Identify which cell holds the provided text, then report its [x, y] central coordinate. 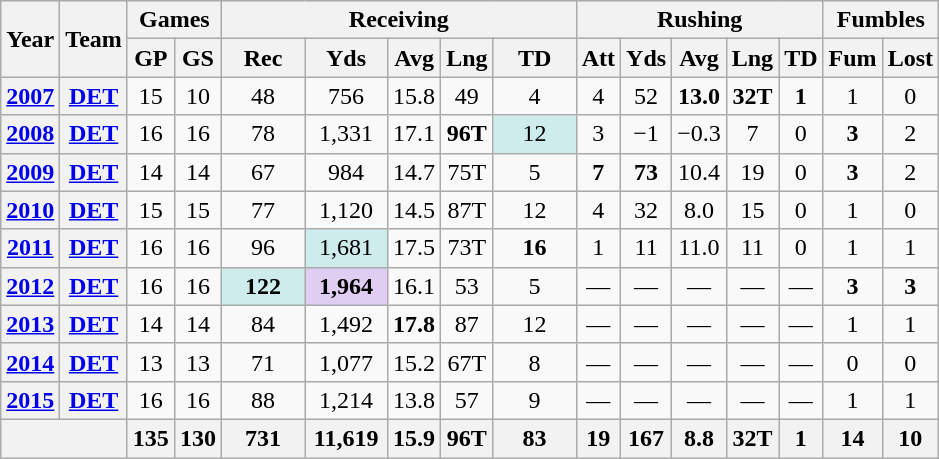
52 [646, 96]
78 [262, 134]
16.1 [414, 286]
73 [646, 172]
49 [467, 96]
Games [174, 20]
1,492 [346, 324]
2008 [30, 134]
−0.3 [700, 134]
83 [534, 438]
Rushing [700, 20]
2015 [30, 400]
756 [346, 96]
11.0 [700, 248]
13.0 [700, 96]
10.4 [700, 172]
53 [467, 286]
731 [262, 438]
2009 [30, 172]
Lost [910, 58]
17.1 [414, 134]
Team [94, 39]
1,964 [346, 286]
1,120 [346, 210]
1,681 [346, 248]
2011 [30, 248]
87 [467, 324]
Att [598, 58]
67 [262, 172]
84 [262, 324]
2012 [30, 286]
2014 [30, 362]
57 [467, 400]
2013 [30, 324]
14.5 [414, 210]
32 [646, 210]
11,619 [346, 438]
1,214 [346, 400]
Year [30, 39]
8.8 [700, 438]
2010 [30, 210]
17.8 [414, 324]
2007 [30, 96]
GP [150, 58]
73T [467, 248]
96 [262, 248]
17.5 [414, 248]
−1 [646, 134]
67T [467, 362]
15.2 [414, 362]
Fum [852, 58]
GS [198, 58]
14.7 [414, 172]
13.8 [414, 400]
71 [262, 362]
77 [262, 210]
1,331 [346, 134]
130 [198, 438]
75T [467, 172]
122 [262, 286]
1,077 [346, 362]
Rec [262, 58]
Fumbles [880, 20]
48 [262, 96]
167 [646, 438]
9 [534, 400]
15.9 [414, 438]
87T [467, 210]
984 [346, 172]
88 [262, 400]
15.8 [414, 96]
8.0 [700, 210]
135 [150, 438]
8 [534, 362]
Receiving [398, 20]
